Return (x, y) of the center of cell containing provided text 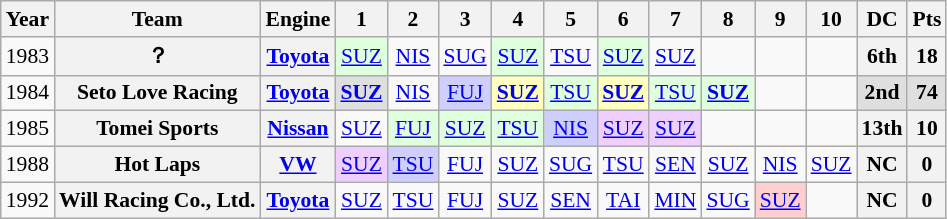
Nissan (298, 129)
1984 (28, 93)
3 (464, 19)
TAI (623, 200)
7 (675, 19)
5 (570, 19)
VW (298, 165)
13th (882, 129)
6th (882, 56)
6 (623, 19)
Hot Laps (157, 165)
Team (157, 19)
Tomei Sports (157, 129)
Seto Love Racing (157, 93)
1992 (28, 200)
1985 (28, 129)
2nd (882, 93)
1 (361, 19)
1983 (28, 56)
74 (926, 93)
DC (882, 19)
？ (157, 56)
MIN (675, 200)
Engine (298, 19)
9 (780, 19)
Year (28, 19)
18 (926, 56)
Pts (926, 19)
Will Racing Co., Ltd. (157, 200)
1988 (28, 165)
4 (518, 19)
8 (728, 19)
2 (414, 19)
